Pinpoint the cell where the given text exists, returning its (x, y) midpoint coordinate. 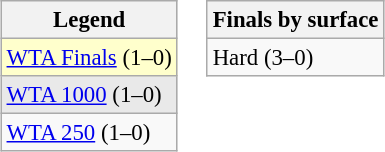
Finals by surface (295, 20)
WTA Finals (1–0) (89, 58)
WTA 250 (1–0) (89, 133)
Hard (3–0) (295, 58)
WTA 1000 (1–0) (89, 95)
Legend (89, 20)
